Scan for the cell matching the given text and deliver its [X, Y] coordinate at center. 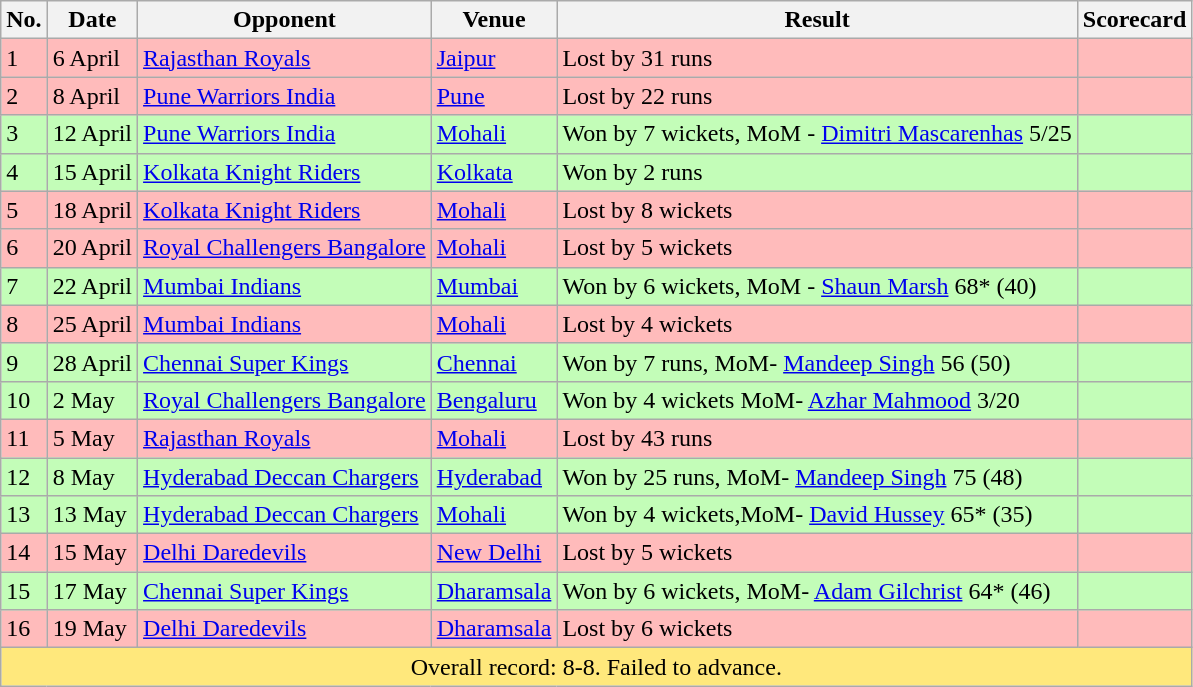
6 [24, 248]
19 May [92, 629]
14 [24, 553]
18 April [92, 210]
28 April [92, 362]
Lost by 4 wickets [817, 324]
Won by 4 wickets MoM- Azhar Mahmood 3/20 [817, 400]
Won by 25 runs, MoM- Mandeep Singh 75 (48) [817, 477]
4 [24, 172]
Won by 4 wickets,MoM- David Hussey 65* (35) [817, 515]
8 May [92, 477]
11 [24, 438]
16 [24, 629]
25 April [92, 324]
6 April [92, 58]
2 [24, 96]
Date [92, 20]
5 [24, 210]
13 May [92, 515]
Lost by 22 runs [817, 96]
7 [24, 286]
New Delhi [494, 553]
Lost by 8 wickets [817, 210]
Won by 2 runs [817, 172]
Jaipur [494, 58]
22 April [92, 286]
15 April [92, 172]
Lost by 31 runs [817, 58]
Pune [494, 96]
1 [24, 58]
Won by 6 wickets, MoM - Shaun Marsh 68* (40) [817, 286]
Won by 7 runs, MoM- Mandeep Singh 56 (50) [817, 362]
8 [24, 324]
Chennai [494, 362]
Opponent [285, 20]
20 April [92, 248]
Overall record: 8-8. Failed to advance. [596, 667]
15 [24, 591]
Won by 7 wickets, MoM - Dimitri Mascarenhas 5/25 [817, 134]
Kolkata [494, 172]
Venue [494, 20]
8 April [92, 96]
13 [24, 515]
9 [24, 362]
3 [24, 134]
17 May [92, 591]
Scorecard [1134, 20]
Bengaluru [494, 400]
Lost by 6 wickets [817, 629]
Result [817, 20]
10 [24, 400]
No. [24, 20]
Mumbai [494, 286]
Hyderabad [494, 477]
2 May [92, 400]
Won by 6 wickets, MoM- Adam Gilchrist 64* (46) [817, 591]
Lost by 43 runs [817, 438]
12 [24, 477]
12 April [92, 134]
5 May [92, 438]
15 May [92, 553]
